Scan for the cell matching the given text and deliver its [x, y] coordinate at center. 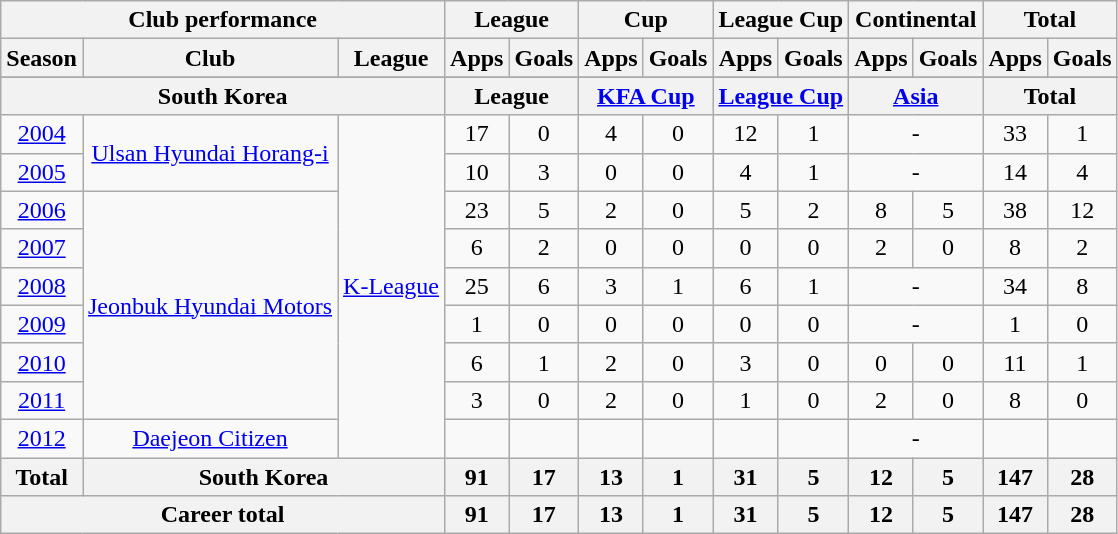
2007 [42, 248]
Asia [916, 96]
33 [1015, 134]
Career total [223, 515]
Daejeon Citizen [210, 438]
2008 [42, 286]
2012 [42, 438]
2010 [42, 362]
2005 [42, 172]
Season [42, 58]
K-League [392, 286]
14 [1015, 172]
38 [1015, 210]
Club performance [223, 20]
34 [1015, 286]
23 [477, 210]
2006 [42, 210]
Continental [916, 20]
Cup [646, 20]
11 [1015, 362]
Ulsan Hyundai Horang-i [210, 153]
2011 [42, 400]
KFA Cup [646, 96]
25 [477, 286]
Jeonbuk Hyundai Motors [210, 305]
2009 [42, 324]
Club [210, 58]
2004 [42, 134]
10 [477, 172]
